Scan for the cell matching the given text and deliver its (x, y) coordinate at center. 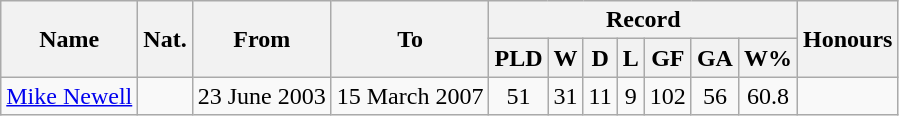
PLD (518, 58)
23 June 2003 (262, 96)
Nat. (165, 39)
D (600, 58)
Name (70, 39)
102 (668, 96)
Honours (848, 39)
GA (714, 58)
To (410, 39)
Record (644, 20)
31 (566, 96)
11 (600, 96)
Mike Newell (70, 96)
W (566, 58)
60.8 (768, 96)
56 (714, 96)
L (630, 58)
W% (768, 58)
15 March 2007 (410, 96)
GF (668, 58)
51 (518, 96)
9 (630, 96)
From (262, 39)
